From the cell containing the given text, extract its center point as (x, y) coordinate. 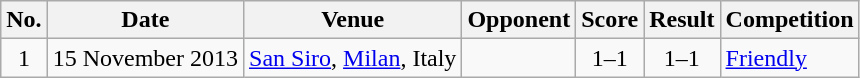
Opponent (519, 20)
Competition (790, 20)
No. (24, 20)
1 (24, 58)
San Siro, Milan, Italy (353, 58)
Venue (353, 20)
Result (682, 20)
15 November 2013 (145, 58)
Date (145, 20)
Score (610, 20)
Friendly (790, 58)
